From the cell containing the given text, extract its center point as [X, Y] coordinate. 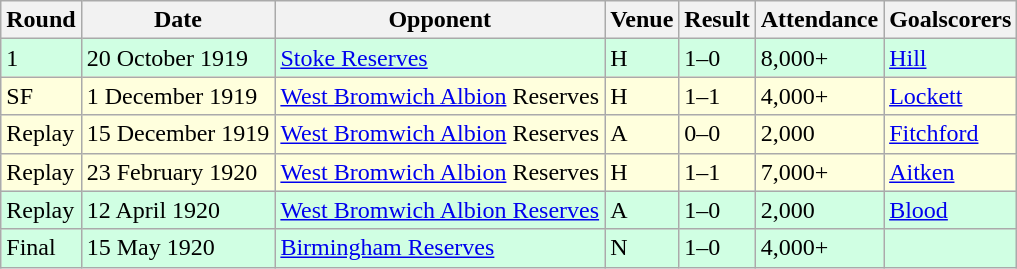
Aitken [950, 172]
Attendance [819, 20]
1 December 1919 [178, 96]
Fitchford [950, 134]
Birmingham Reserves [440, 248]
20 October 1919 [178, 58]
Stoke Reserves [440, 58]
Opponent [440, 20]
Result [717, 20]
SF [41, 96]
Hill [950, 58]
Goalscorers [950, 20]
8,000+ [819, 58]
15 May 1920 [178, 248]
Date [178, 20]
Round [41, 20]
Final [41, 248]
12 April 1920 [178, 210]
0–0 [717, 134]
23 February 1920 [178, 172]
N [642, 248]
15 December 1919 [178, 134]
1 [41, 58]
7,000+ [819, 172]
Lockett [950, 96]
Blood [950, 210]
Venue [642, 20]
